Output the (X, Y) coordinate of the center of the cell containing the given text.  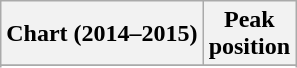
Chart (2014–2015) (102, 34)
Peakposition (249, 34)
